Find where the given text appears and provide that cell's center as [X, Y] coordinate. 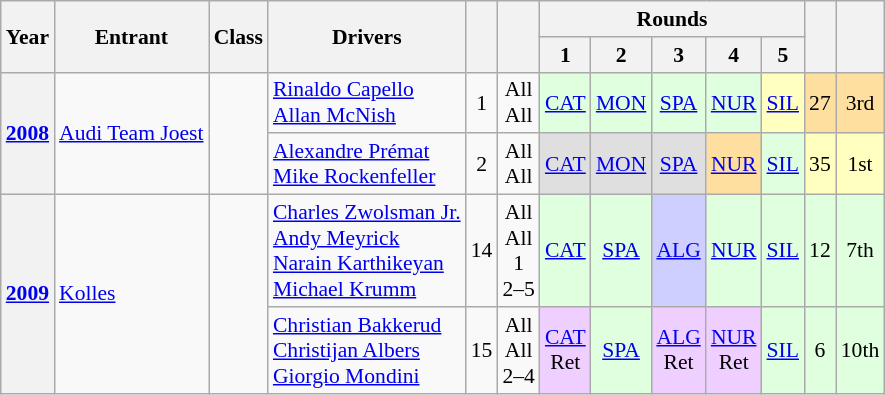
Rinaldo Capello Allan McNish [367, 102]
Christian Bakkerud Christijan Albers Giorgio Mondini [367, 350]
12 [820, 251]
ALG [678, 251]
6 [820, 350]
14 [482, 251]
CAT Ret [566, 350]
NUR Ret [734, 350]
4 [734, 55]
ALG Ret [678, 350]
Drivers [367, 36]
Kolles [132, 294]
1st [860, 164]
All All 2–4 [518, 350]
10th [860, 350]
All All 1 2–5 [518, 251]
3rd [860, 102]
7th [860, 251]
Audi Team Joest [132, 133]
Charles Zwolsman Jr. Andy Meyrick Narain Karthikeyan Michael Krumm [367, 251]
2008 [28, 133]
15 [482, 350]
35 [820, 164]
Rounds [672, 19]
27 [820, 102]
Entrant [132, 36]
Class [238, 36]
2009 [28, 294]
Alexandre Prémat Mike Rockenfeller [367, 164]
Year [28, 36]
3 [678, 55]
5 [784, 55]
